Determine the [x, y] coordinate at the center of the cell enclosing the given text.  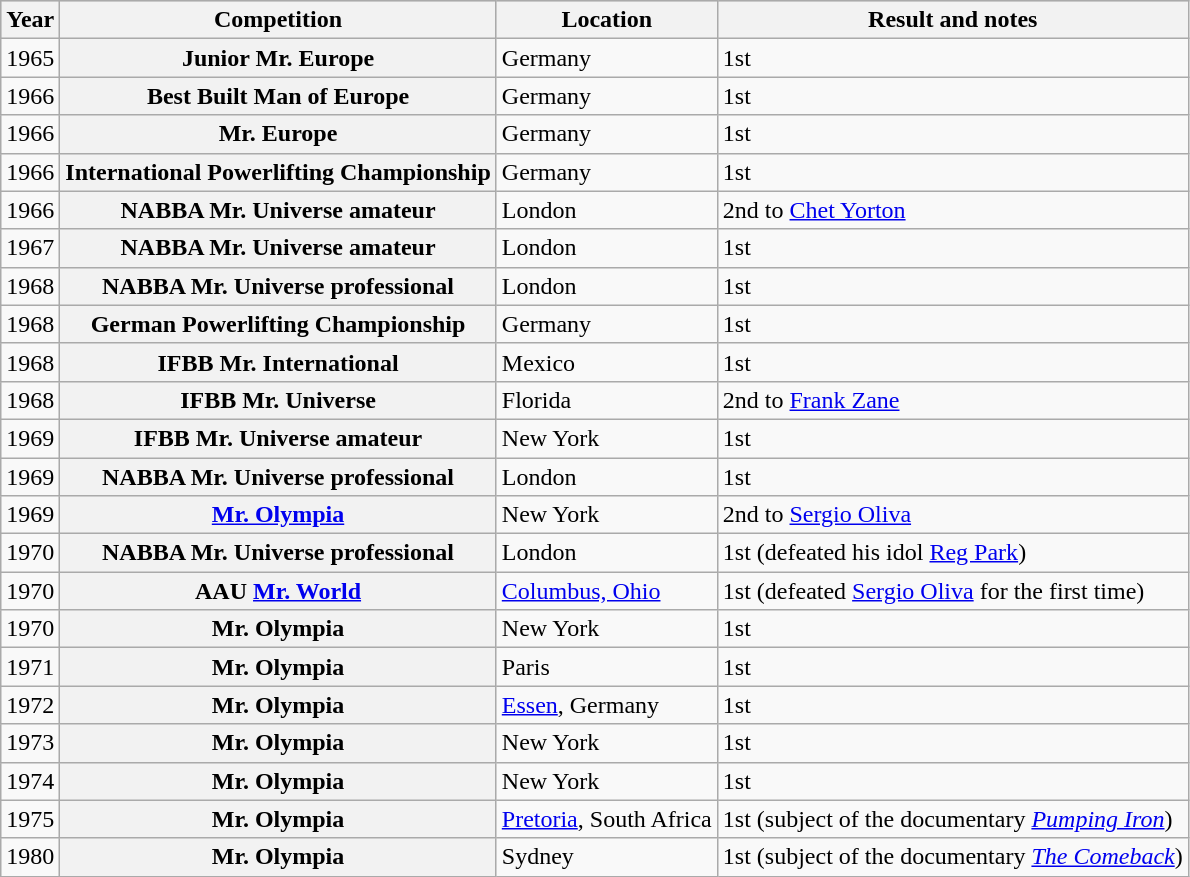
1st (defeated Sergio Oliva for the first time) [952, 591]
IFBB Mr. Universe [278, 400]
Mexico [606, 362]
Year [30, 20]
IFBB Mr. International [278, 362]
1st (subject of the documentary The Comeback) [952, 857]
Essen, Germany [606, 705]
2nd to Chet Yorton [952, 210]
1967 [30, 248]
1st (subject of the documentary Pumping Iron) [952, 819]
IFBB Mr. Universe amateur [278, 438]
2nd to Sergio Oliva [952, 515]
Result and notes [952, 20]
Sydney [606, 857]
International Powerlifting Championship [278, 172]
Best Built Man of Europe [278, 96]
1975 [30, 819]
Pretoria, South Africa [606, 819]
1st (defeated his idol Reg Park) [952, 553]
1965 [30, 58]
1980 [30, 857]
1973 [30, 743]
AAU Mr. World [278, 591]
Columbus, Ohio [606, 591]
1972 [30, 705]
Mr. Europe [278, 134]
Location [606, 20]
German Powerlifting Championship [278, 324]
1974 [30, 781]
Junior Mr. Europe [278, 58]
Paris [606, 667]
Competition [278, 20]
Florida [606, 400]
2nd to Frank Zane [952, 400]
1971 [30, 667]
